Identify which cell holds the provided text, then report its [x, y] central coordinate. 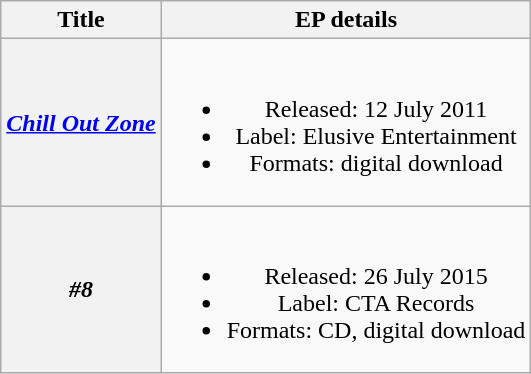
Released: 12 July 2011Label: Elusive EntertainmentFormats: digital download [346, 122]
Chill Out Zone [81, 122]
EP details [346, 20]
#8 [81, 290]
Title [81, 20]
Released: 26 July 2015Label: CTA RecordsFormats: CD, digital download [346, 290]
